Provide the [X, Y] coordinate of the cell's center where the given text is located.  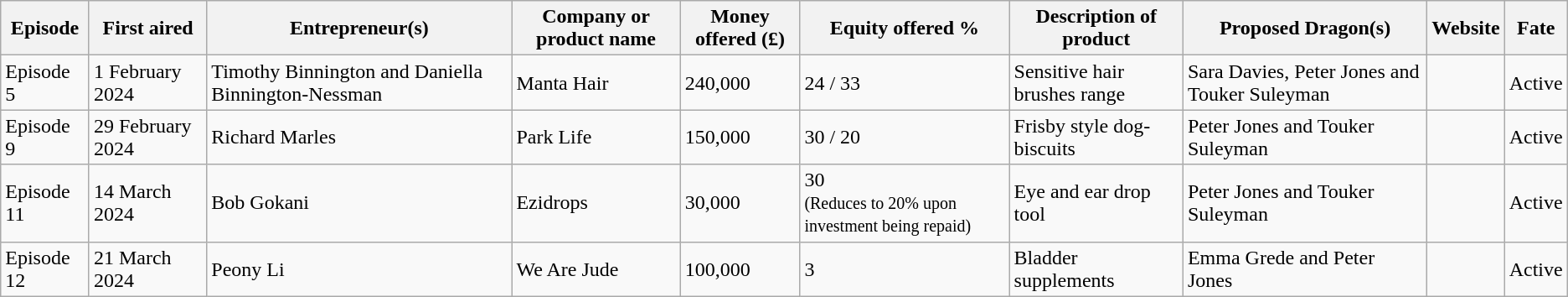
Episode 5 [45, 82]
Bob Gokani [359, 203]
Episode 9 [45, 138]
30,000 [740, 203]
30 (Reduces to 20% upon investment being repaid) [905, 203]
Episode 12 [45, 268]
Episode 11 [45, 203]
1 February 2024 [147, 82]
14 March 2024 [147, 203]
Fate [1536, 29]
Emma Grede and Peter Jones [1305, 268]
Timothy Binnington and Daniella Binnington-Nessman [359, 82]
Bladder supplements [1096, 268]
Website [1466, 29]
Description of product [1096, 29]
21 March 2024 [147, 268]
Peony Li [359, 268]
Sensitive hair brushes range [1096, 82]
Frisby style dog-biscuits [1096, 138]
Proposed Dragon(s) [1305, 29]
Equity offered % [905, 29]
We Are Jude [596, 268]
29 February 2024 [147, 138]
Ezidrops [596, 203]
Entrepreneur(s) [359, 29]
Park Life [596, 138]
First aired [147, 29]
Money offered (£) [740, 29]
3 [905, 268]
Eye and ear drop tool [1096, 203]
240,000 [740, 82]
Richard Marles [359, 138]
100,000 [740, 268]
Sara Davies, Peter Jones and Touker Suleyman [1305, 82]
24 / 33 [905, 82]
Company or product name [596, 29]
Episode [45, 29]
150,000 [740, 138]
30 / 20 [905, 138]
Manta Hair [596, 82]
